Return (X, Y) of the center of cell containing provided text 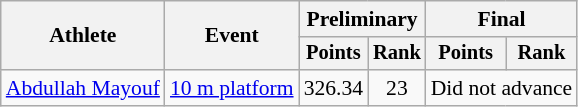
10 m platform (232, 88)
Final (502, 19)
Event (232, 36)
326.34 (334, 88)
Preliminary (362, 19)
Did not advance (502, 88)
Abdullah Mayouf (83, 88)
Athlete (83, 36)
23 (397, 88)
